For the text-containing cell, return its midpoint in [x, y] coordinate format. 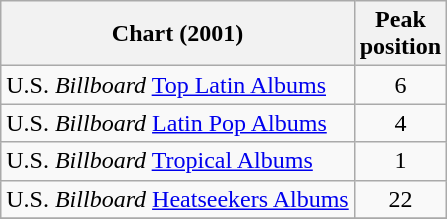
6 [400, 85]
1 [400, 161]
U.S. Billboard Heatseekers Albums [178, 199]
U.S. Billboard Latin Pop Albums [178, 123]
4 [400, 123]
Peakposition [400, 34]
U.S. Billboard Tropical Albums [178, 161]
U.S. Billboard Top Latin Albums [178, 85]
Chart (2001) [178, 34]
22 [400, 199]
